Detect which cell encompasses the target text, then output its [x, y] center coordinate. 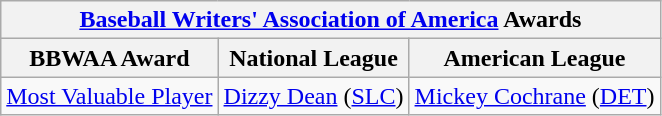
BBWAA Award [110, 58]
American League [534, 58]
Mickey Cochrane (DET) [534, 96]
Most Valuable Player [110, 96]
Baseball Writers' Association of America Awards [330, 20]
Dizzy Dean (SLC) [314, 96]
National League [314, 58]
